Output the (x, y) coordinate of the center of the cell containing the given text.  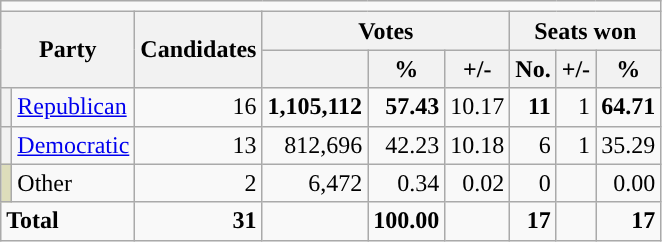
2 (198, 183)
1,105,112 (315, 107)
0.02 (478, 183)
0.00 (628, 183)
57.43 (406, 107)
No. (533, 69)
6 (533, 145)
0 (533, 183)
812,696 (315, 145)
Other (74, 183)
64.71 (628, 107)
42.23 (406, 145)
10.18 (478, 145)
11 (533, 107)
Total (68, 221)
Candidates (198, 50)
6,472 (315, 183)
0.34 (406, 183)
13 (198, 145)
100.00 (406, 221)
Republican (74, 107)
16 (198, 107)
Seats won (586, 31)
Party (68, 50)
10.17 (478, 107)
Democratic (74, 145)
31 (198, 221)
35.29 (628, 145)
Votes (386, 31)
